Extract the (X, Y) coordinate from the center of the cell holding the provided text.  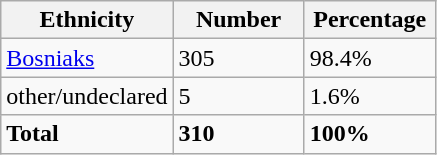
Percentage (370, 20)
98.4% (370, 58)
Bosniaks (87, 58)
1.6% (370, 96)
Ethnicity (87, 20)
Number (238, 20)
Total (87, 134)
310 (238, 134)
other/undeclared (87, 96)
5 (238, 96)
305 (238, 58)
100% (370, 134)
